Return (x, y) of the center of cell containing provided text 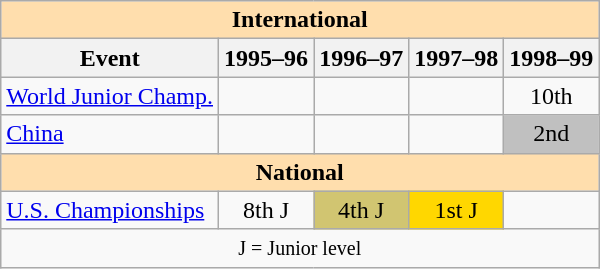
J = Junior level (300, 248)
China (110, 134)
1st J (456, 210)
1996–97 (362, 58)
4th J (362, 210)
2nd (552, 134)
U.S. Championships (110, 210)
World Junior Champ. (110, 96)
1995–96 (266, 58)
1998–99 (552, 58)
8th J (266, 210)
1997–98 (456, 58)
Event (110, 58)
10th (552, 96)
National (300, 172)
International (300, 20)
